Search for the cell housing the specified text and yield its [X, Y] center coordinate. 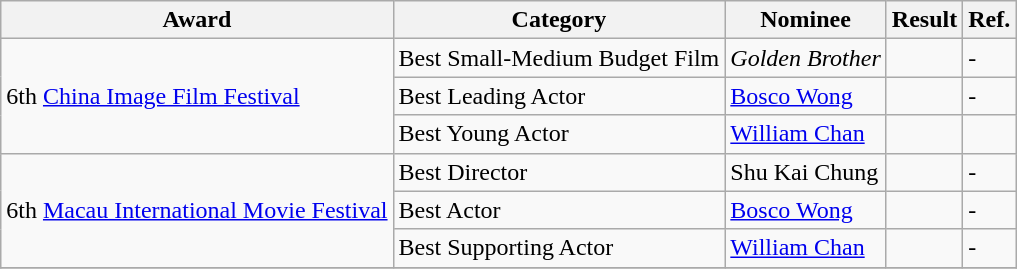
Best Leading Actor [559, 96]
Award [197, 20]
Category [559, 20]
6th China Image Film Festival [197, 96]
Best Director [559, 172]
Best Actor [559, 210]
Ref. [990, 20]
Best Small-Medium Budget Film [559, 58]
Shu Kai Chung [806, 172]
Nominee [806, 20]
6th Macau International Movie Festival [197, 210]
Golden Brother [806, 58]
Best Young Actor [559, 134]
Result [924, 20]
Best Supporting Actor [559, 248]
